From the cell containing the given text, extract its center point as [X, Y] coordinate. 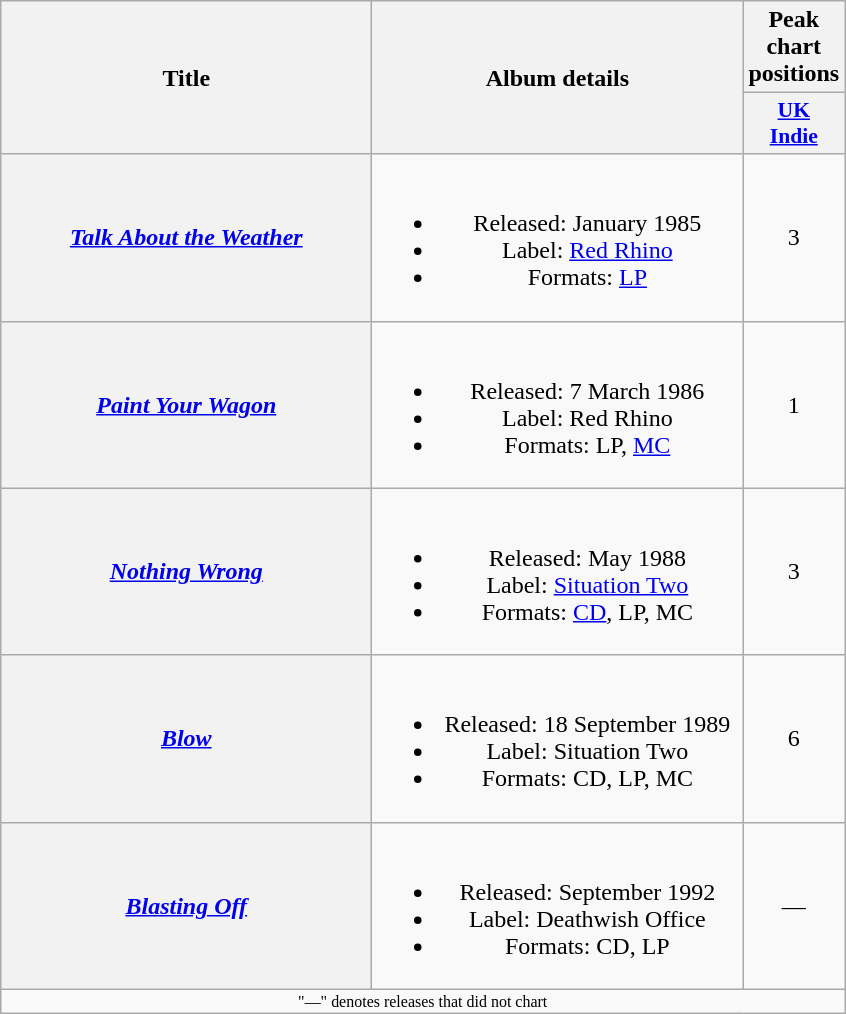
Title [186, 78]
Nothing Wrong [186, 572]
— [794, 906]
Blasting Off [186, 906]
Released: January 1985Label: Red RhinoFormats: LP [558, 238]
Blow [186, 738]
Released: 7 March 1986Label: Red RhinoFormats: LP, MC [558, 404]
Paint Your Wagon [186, 404]
Released: 18 September 1989Label: Situation TwoFormats: CD, LP, MC [558, 738]
Released: September 1992Label: Deathwish OfficeFormats: CD, LP [558, 906]
Talk About the Weather [186, 238]
Album details [558, 78]
"—" denotes releases that did not chart [423, 1001]
Peak chart positions [794, 47]
Released: May 1988Label: Situation TwoFormats: CD, LP, MC [558, 572]
1 [794, 404]
6 [794, 738]
UKIndie [794, 124]
